Return (X, Y) of the center of cell containing provided text 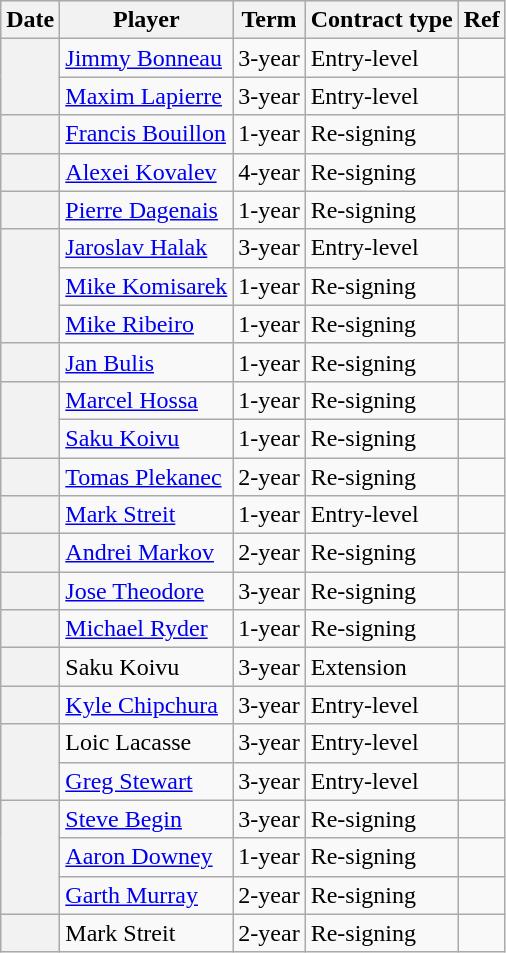
Aaron Downey (146, 857)
Pierre Dagenais (146, 210)
Player (146, 20)
Mike Komisarek (146, 286)
Mike Ribeiro (146, 324)
Term (269, 20)
Andrei Markov (146, 553)
Jan Bulis (146, 362)
Jose Theodore (146, 591)
Francis Bouillon (146, 134)
Jimmy Bonneau (146, 58)
Date (30, 20)
Greg Stewart (146, 781)
4-year (269, 172)
Alexei Kovalev (146, 172)
Garth Murray (146, 895)
Contract type (382, 20)
Ref (482, 20)
Tomas Plekanec (146, 477)
Jaroslav Halak (146, 248)
Maxim Lapierre (146, 96)
Extension (382, 667)
Steve Begin (146, 819)
Marcel Hossa (146, 400)
Michael Ryder (146, 629)
Loic Lacasse (146, 743)
Kyle Chipchura (146, 705)
